Return [x, y] of the center of cell containing provided text 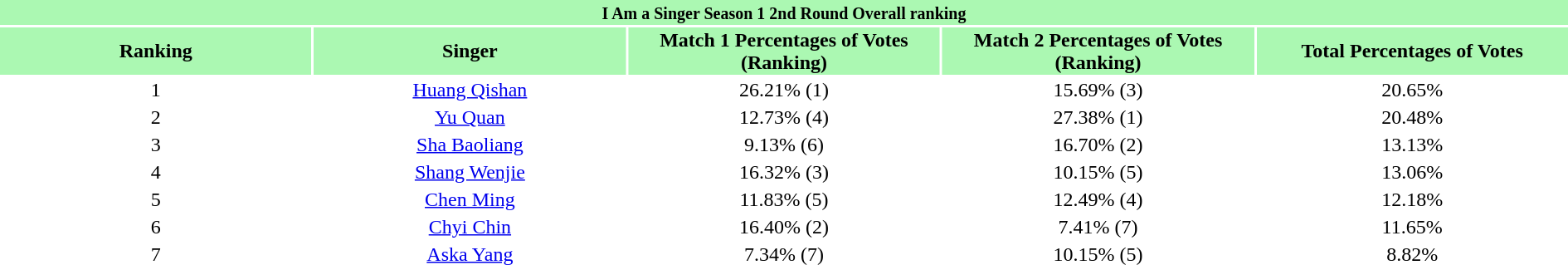
10.15% (5) [1098, 172]
12.73% (4) [784, 117]
5 [156, 199]
Total Percentages of Votes [1412, 52]
7.41% (7) [1098, 227]
13.06% [1412, 172]
Chyi Chin [470, 227]
13.13% [1412, 145]
3 [156, 145]
12.18% [1412, 199]
16.40% (2) [784, 227]
9.13% (6) [784, 145]
11.83% (5) [784, 199]
20.48% [1412, 117]
Yu Quan [470, 117]
Ranking [156, 52]
Huang Qishan [470, 90]
Match 2 Percentages of Votes (Ranking) [1098, 52]
4 [156, 172]
16.70% (2) [1098, 145]
12.49% (4) [1098, 199]
Sha Baoliang [470, 145]
I Am a Singer Season 1 2nd Round Overall ranking [784, 12]
20.65% [1412, 90]
Match 1 Percentages of Votes (Ranking) [784, 52]
2 [156, 117]
11.65% [1412, 227]
Chen Ming [470, 199]
15.69% (3) [1098, 90]
1 [156, 90]
27.38% (1) [1098, 117]
6 [156, 227]
16.32% (3) [784, 172]
26.21% (1) [784, 90]
Singer [470, 52]
Shang Wenjie [470, 172]
